Determine the (x, y) coordinate at the center of the cell enclosing the given text.  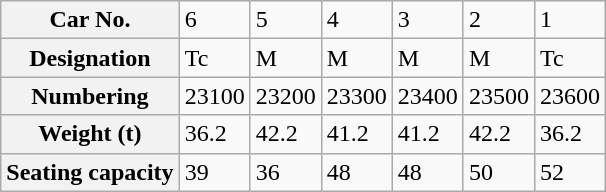
2 (498, 20)
23400 (428, 96)
23100 (214, 96)
39 (214, 172)
36 (286, 172)
50 (498, 172)
23600 (570, 96)
Seating capacity (90, 172)
23200 (286, 96)
Car No. (90, 20)
23300 (356, 96)
6 (214, 20)
4 (356, 20)
52 (570, 172)
1 (570, 20)
23500 (498, 96)
3 (428, 20)
Numbering (90, 96)
5 (286, 20)
Designation (90, 58)
Weight (t) (90, 134)
